Return the [x, y] coordinate for the center point of the cell that contains the specified text.  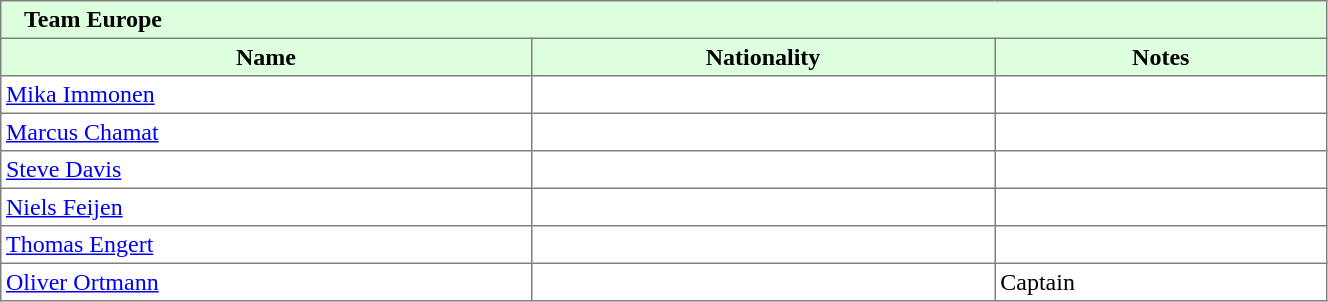
Oliver Ortmann [266, 282]
Notes [1160, 57]
Thomas Engert [266, 245]
Marcus Chamat [266, 132]
Team Europe [664, 20]
Steve Davis [266, 170]
Name [266, 57]
Nationality [763, 57]
Mika Immonen [266, 95]
Captain [1160, 282]
Niels Feijen [266, 207]
